From the cell containing the given text, extract its center point as [x, y] coordinate. 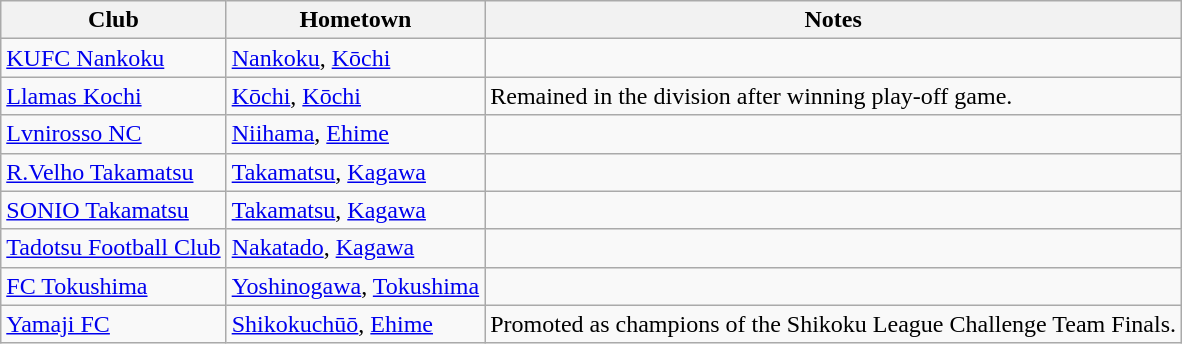
Llamas Kochi [114, 96]
Remained in the division after winning play-off game. [834, 96]
Hometown [356, 20]
Notes [834, 20]
FC Tokushima [114, 286]
SONIO Takamatsu [114, 210]
R.Velho Takamatsu [114, 172]
Yamaji FC [114, 324]
Promoted as champions of the Shikoku League Challenge Team Finals. [834, 324]
Niihama, Ehime [356, 134]
Nakatado, Kagawa [356, 248]
Shikokuchūō, Ehime [356, 324]
Club [114, 20]
Kōchi, Kōchi [356, 96]
KUFC Nankoku [114, 58]
Yoshinogawa, Tokushima [356, 286]
Lvnirosso NC [114, 134]
Tadotsu Football Club [114, 248]
Nankoku, Kōchi [356, 58]
